Provide the [X, Y] coordinate of the cell's center where the given text is located.  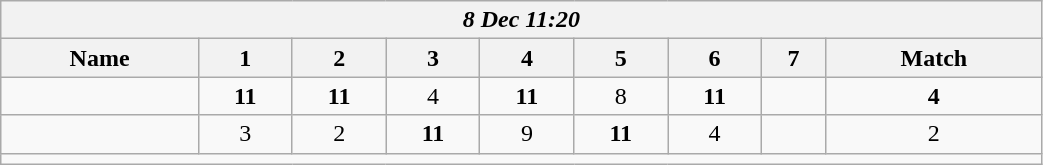
6 [715, 58]
8 [621, 96]
Name [100, 58]
Match [934, 58]
1 [245, 58]
8 Dec 11:20 [522, 20]
7 [794, 58]
5 [621, 58]
9 [527, 134]
